Pinpoint the cell where the given text exists, returning its [X, Y] midpoint coordinate. 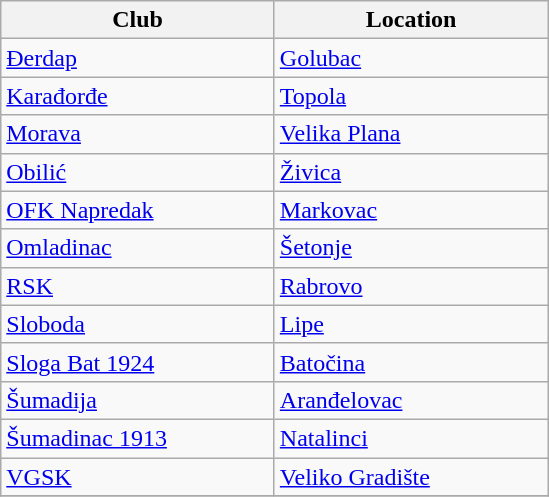
Sloga Bat 1924 [138, 362]
Aranđelovac [411, 400]
VGSK [138, 477]
Batočina [411, 362]
OFK Napredak [138, 210]
RSK [138, 286]
Šumadija [138, 400]
Šumadinac 1913 [138, 438]
Karađorđe [138, 96]
Šetonje [411, 248]
Location [411, 20]
Golubac [411, 58]
Omladinac [138, 248]
Živica [411, 172]
Rabrovo [411, 286]
Sloboda [138, 324]
Markovac [411, 210]
Obilić [138, 172]
Club [138, 20]
Natalinci [411, 438]
Đerdap [138, 58]
Lipe [411, 324]
Velika Plana [411, 134]
Topola [411, 96]
Morava [138, 134]
Veliko Gradište [411, 477]
